Pinpoint the cell where the given text exists, returning its (X, Y) midpoint coordinate. 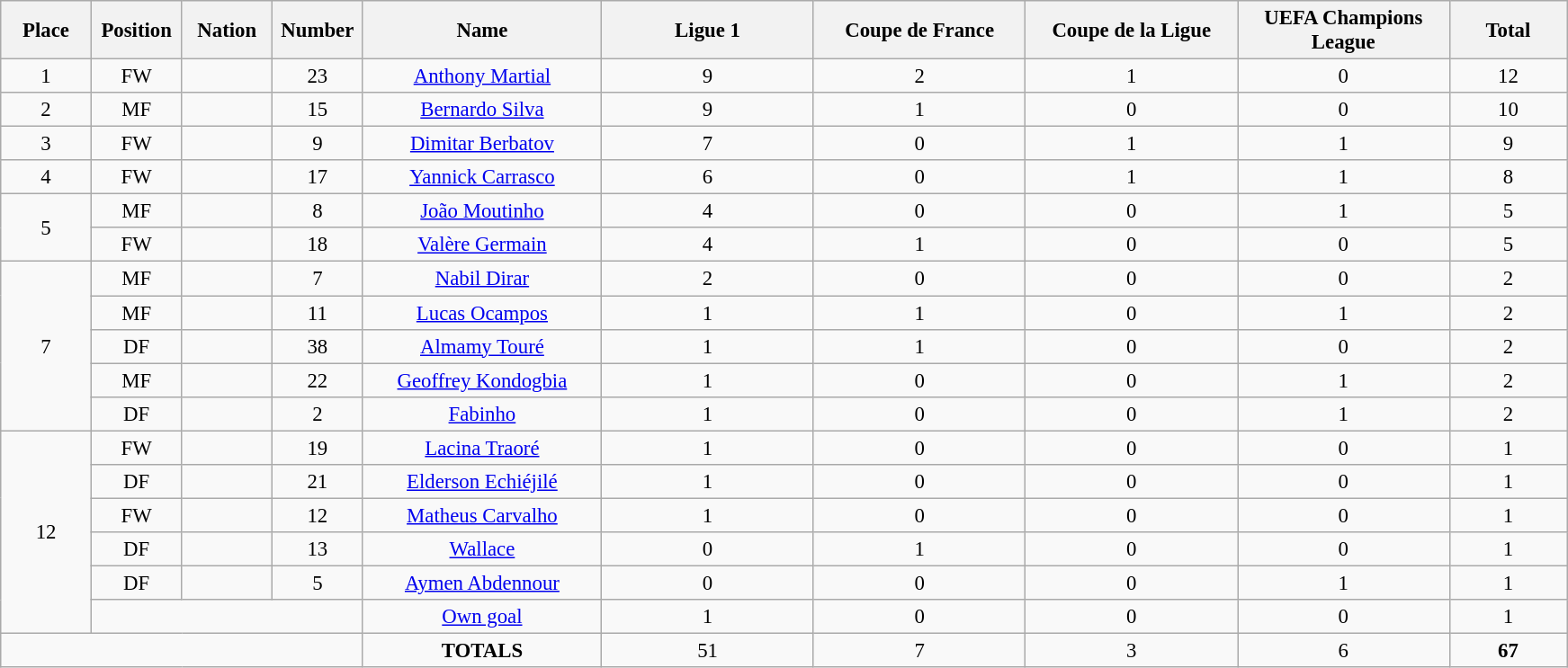
Own goal (482, 617)
Ligue 1 (708, 31)
Total (1508, 31)
Matheus Carvalho (482, 515)
51 (708, 651)
Yannick Carrasco (482, 177)
21 (318, 482)
17 (318, 177)
Lacina Traoré (482, 448)
Anthony Martial (482, 76)
Coupe de France (919, 31)
Nabil Dirar (482, 279)
Wallace (482, 549)
Place (47, 31)
22 (318, 380)
Elderson Echiéjilé (482, 482)
38 (318, 346)
Coupe de la Ligue (1132, 31)
Geoffrey Kondogbia (482, 380)
Nation (227, 31)
Valère Germain (482, 245)
Dimitar Berbatov (482, 144)
UEFA Champions League (1344, 31)
Fabinho (482, 414)
Number (318, 31)
67 (1508, 651)
TOTALS (482, 651)
João Moutinho (482, 211)
Name (482, 31)
13 (318, 549)
11 (318, 313)
15 (318, 110)
Position (137, 31)
Bernardo Silva (482, 110)
Aymen Abdennour (482, 583)
23 (318, 76)
10 (1508, 110)
Almamy Touré (482, 346)
19 (318, 448)
18 (318, 245)
Lucas Ocampos (482, 313)
